From the cell containing the given text, extract its center point as (x, y) coordinate. 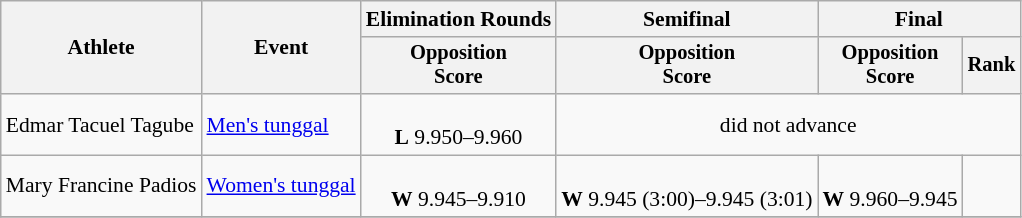
W 9.945–9.910 (458, 186)
Final (920, 19)
Elimination Rounds (458, 19)
Athlete (102, 48)
Mary Francine Padios (102, 186)
Men's tunggal (282, 124)
Rank (992, 66)
W 9.945 (3:00)–9.945 (3:01) (686, 186)
Edmar Tacuel Tagube (102, 124)
did not advance (788, 124)
Semifinal (686, 19)
L 9.950–9.960 (458, 124)
Event (282, 48)
W 9.960–9.945 (890, 186)
Women's tunggal (282, 186)
